For the text-containing cell, return its midpoint in [x, y] coordinate format. 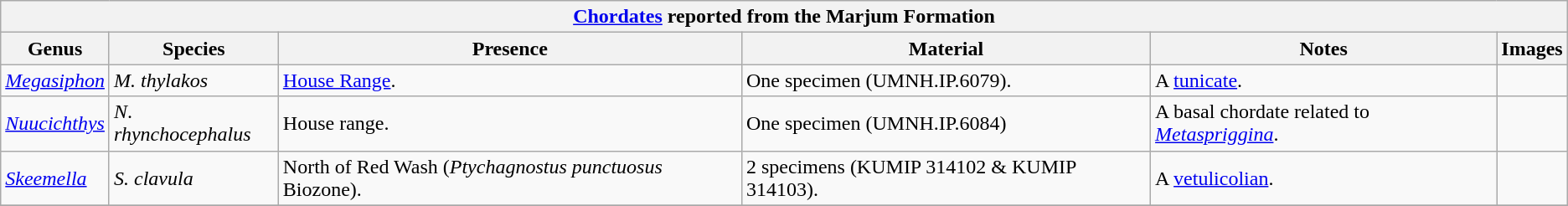
Skeemella [55, 178]
Notes [1323, 49]
S. clavula [193, 178]
A basal chordate related to Metaspriggina. [1323, 124]
Megasiphon [55, 80]
North of Red Wash (Ptychagnostus punctuosus Biozone). [509, 178]
One specimen (UMNH.IP.6079). [946, 80]
A tunicate. [1323, 80]
Genus [55, 49]
Images [1532, 49]
One specimen (UMNH.IP.6084) [946, 124]
2 specimens (KUMIP 314102 & KUMIP 314103). [946, 178]
House Range. [509, 80]
House range. [509, 124]
N. rhynchocephalus [193, 124]
Species [193, 49]
Chordates reported from the Marjum Formation [784, 17]
A vetulicolian. [1323, 178]
Presence [509, 49]
M. thylakos [193, 80]
Nuucichthys [55, 124]
Material [946, 49]
